Locate the cell with the specified text and output its [X, Y] center coordinate. 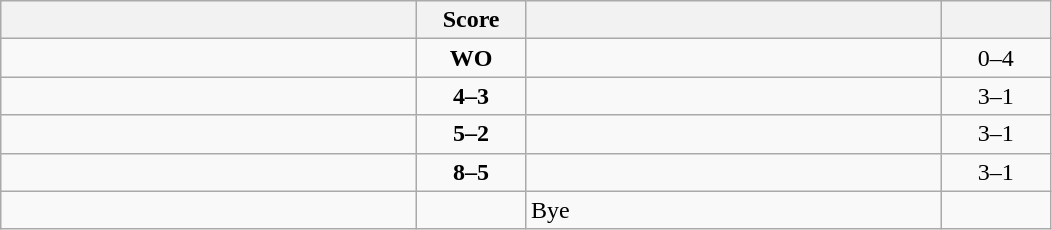
8–5 [472, 172]
4–3 [472, 96]
5–2 [472, 134]
WO [472, 58]
Score [472, 20]
Bye [733, 210]
0–4 [996, 58]
